For the text-containing cell, return its midpoint in [X, Y] coordinate format. 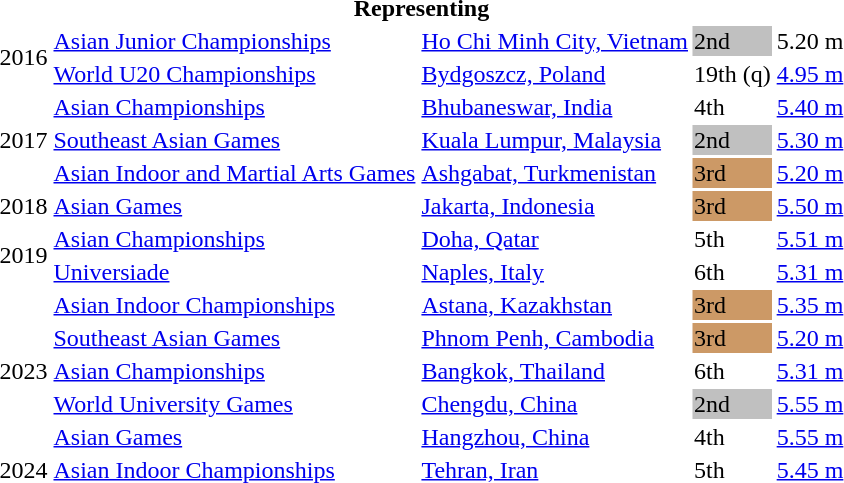
Universiade [234, 272]
Hangzhou, China [555, 437]
World U20 Championships [234, 74]
Ashgabat, Turkmenistan [555, 173]
19th (q) [732, 74]
Kuala Lumpur, Malaysia [555, 140]
Chengdu, China [555, 404]
Bhubaneswar, India [555, 107]
Astana, Kazakhstan [555, 305]
Phnom Penh, Cambodia [555, 338]
Bangkok, Thailand [555, 371]
Doha, Qatar [555, 239]
Ho Chi Minh City, Vietnam [555, 41]
Asian Junior Championships [234, 41]
Naples, Italy [555, 272]
5th [732, 239]
World University Games [234, 404]
Jakarta, Indonesia [555, 206]
Bydgoszcz, Poland [555, 74]
Asian Indoor and Martial Arts Games [234, 173]
Asian Indoor Championships [234, 305]
